Locate the cell with the specified text and output its [x, y] center coordinate. 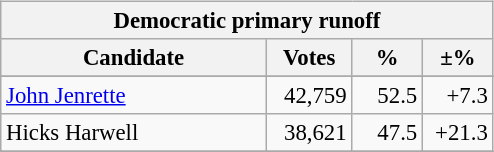
±% [458, 58]
+21.3 [458, 133]
% [388, 58]
+7.3 [458, 96]
52.5 [388, 96]
Hicks Harwell [134, 133]
Candidate [134, 58]
Democratic primary runoff [247, 21]
47.5 [388, 133]
Votes [309, 58]
42,759 [309, 96]
38,621 [309, 133]
John Jenrette [134, 96]
